Locate the cell with the specified text and output its (x, y) center coordinate. 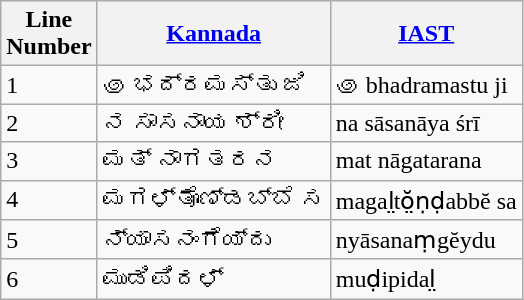
muḍipidal̤ (426, 279)
ನ್ಯಾಸನಂಗೆಯ್ದು (214, 240)
ಮುಡಿಪಿದಳ್ (214, 279)
5 (49, 240)
LineNumber (49, 34)
಄ bhadramastu ji (426, 85)
IAST (426, 34)
ಮಗಳ್ತೊಣ್ಡಬ್ಬೆ ಸ (214, 200)
2 (49, 123)
1 (49, 85)
3 (49, 161)
nyāsanaṃgĕydu (426, 240)
magal̤tŏ̤ṇḍabbĕ sa (426, 200)
4 (49, 200)
Kannada (214, 34)
mat nāgatarana (426, 161)
na sāsanāya śrī (426, 123)
6 (49, 279)
ನ ಸಾಸನಾಯ ಶ್ರೀ (214, 123)
ಮತ್ ನಾಗತರನ (214, 161)
಄ ಭದ್ರಮಸ್ತು ಜಿ (214, 85)
